Identify which cell holds the provided text, then report its (X, Y) central coordinate. 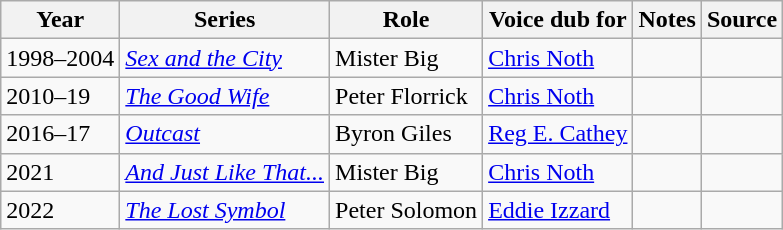
Eddie Izzard (558, 210)
Byron Giles (406, 134)
Year (60, 20)
Peter Florrick (406, 96)
Reg E. Cathey (558, 134)
1998–2004 (60, 58)
Outcast (225, 134)
And Just Like That... (225, 172)
The Good Wife (225, 96)
2022 (60, 210)
Series (225, 20)
Voice dub for (558, 20)
Sex and the City (225, 58)
2021 (60, 172)
Source (742, 20)
2010–19 (60, 96)
Notes (667, 20)
Role (406, 20)
Peter Solomon (406, 210)
2016–17 (60, 134)
The Lost Symbol (225, 210)
